Search for the cell housing the specified text and yield its [X, Y] center coordinate. 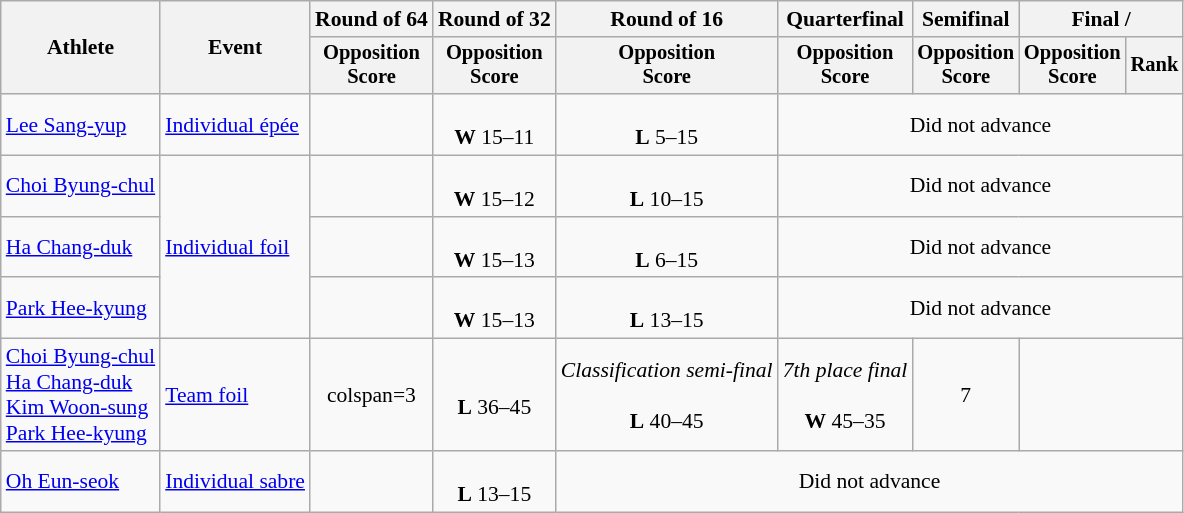
W 15–11 [494, 124]
L 5–15 [667, 124]
Classification semi-finalL 40–45 [667, 395]
Individual épée [235, 124]
Rank [1155, 66]
Choi Byung-chul [80, 186]
Quarterfinal [846, 19]
Final / [1101, 19]
Round of 32 [494, 19]
Event [235, 48]
Team foil [235, 395]
Park Hee-kyung [80, 308]
Individual sabre [235, 482]
Round of 64 [372, 19]
Semifinal [966, 19]
Ha Chang-duk [80, 248]
W 15–12 [494, 186]
L 36–45 [494, 395]
7 [966, 395]
colspan=3 [372, 395]
Lee Sang-yup [80, 124]
Choi Byung-chulHa Chang-dukKim Woon-sungPark Hee-kyung [80, 395]
L 6–15 [667, 248]
Oh Eun-seok [80, 482]
7th place finalW 45–35 [846, 395]
Individual foil [235, 248]
L 10–15 [667, 186]
Round of 16 [667, 19]
Athlete [80, 48]
